From the cell containing the given text, extract its center point as (x, y) coordinate. 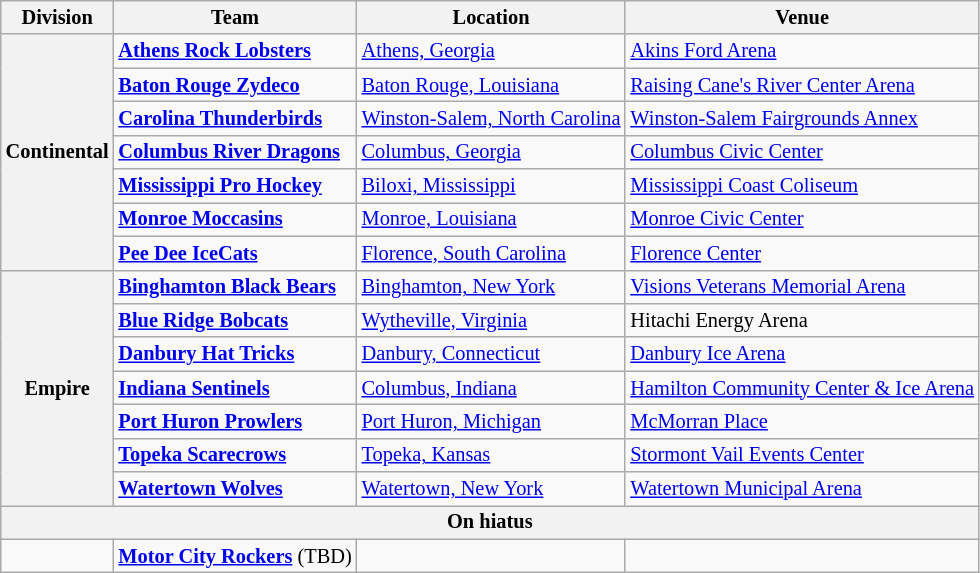
Monroe Civic Center (802, 219)
Florence, South Carolina (492, 253)
Port Huron, Michigan (492, 421)
Athens Rock Lobsters (236, 51)
Danbury Ice Arena (802, 354)
Binghamton, New York (492, 287)
Indiana Sentinels (236, 388)
Division (58, 17)
Topeka Scarecrows (236, 455)
Athens, Georgia (492, 51)
Biloxi, Mississippi (492, 186)
McMorran Place (802, 421)
Danbury, Connecticut (492, 354)
Monroe Moccasins (236, 219)
Watertown Wolves (236, 489)
Visions Veterans Memorial Arena (802, 287)
Motor City Rockers (TBD) (236, 556)
Monroe, Louisiana (492, 219)
Winston-Salem, North Carolina (492, 118)
Raising Cane's River Center Arena (802, 85)
Watertown, New York (492, 489)
Team (236, 17)
Topeka, Kansas (492, 455)
Akins Ford Arena (802, 51)
Florence Center (802, 253)
Continental (58, 152)
Empire (58, 388)
Port Huron Prowlers (236, 421)
Venue (802, 17)
Pee Dee IceCats (236, 253)
Hamilton Community Center & Ice Arena (802, 388)
Blue Ridge Bobcats (236, 320)
Baton Rouge Zydeco (236, 85)
Columbus River Dragons (236, 152)
On hiatus (490, 522)
Binghamton Black Bears (236, 287)
Hitachi Energy Arena (802, 320)
Columbus, Georgia (492, 152)
Location (492, 17)
Columbus Civic Center (802, 152)
Stormont Vail Events Center (802, 455)
Winston-Salem Fairgrounds Annex (802, 118)
Baton Rouge, Louisiana (492, 85)
Watertown Municipal Arena (802, 489)
Danbury Hat Tricks (236, 354)
Carolina Thunderbirds (236, 118)
Columbus, Indiana (492, 388)
Wytheville, Virginia (492, 320)
Mississippi Coast Coliseum (802, 186)
Mississippi Pro Hockey (236, 186)
